Identify which cell holds the provided text, then report its (x, y) central coordinate. 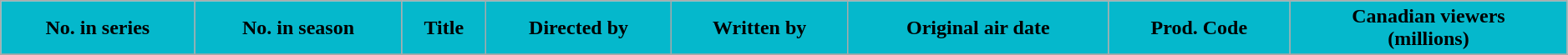
No. in series (98, 28)
Canadian viewers(millions) (1428, 28)
Title (444, 28)
Written by (760, 28)
Directed by (578, 28)
Original air date (978, 28)
Prod. Code (1200, 28)
No. in season (298, 28)
